Search for the cell housing the specified text and yield its [x, y] center coordinate. 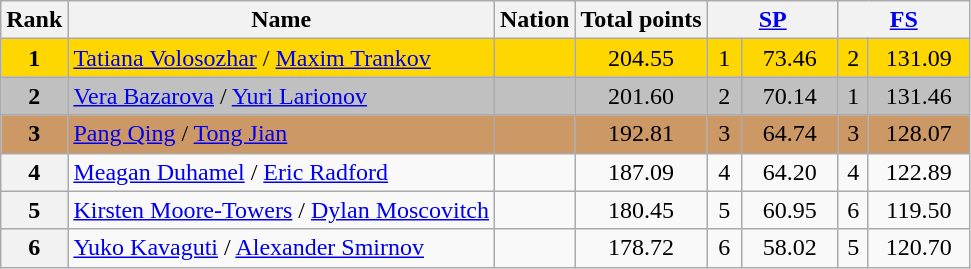
178.72 [641, 248]
Tatiana Volosozhar / Maxim Trankov [282, 58]
Meagan Duhamel / Eric Radford [282, 172]
187.09 [641, 172]
Total points [641, 20]
60.95 [790, 210]
SP [772, 20]
Vera Bazarova / Yuri Larionov [282, 96]
70.14 [790, 96]
201.60 [641, 96]
73.46 [790, 58]
FS [904, 20]
Nation [535, 20]
Name [282, 20]
64.74 [790, 134]
119.50 [918, 210]
Yuko Kavaguti / Alexander Smirnov [282, 248]
Rank [34, 20]
58.02 [790, 248]
64.20 [790, 172]
204.55 [641, 58]
122.89 [918, 172]
192.81 [641, 134]
131.46 [918, 96]
120.70 [918, 248]
131.09 [918, 58]
128.07 [918, 134]
Pang Qing / Tong Jian [282, 134]
180.45 [641, 210]
Kirsten Moore-Towers / Dylan Moscovitch [282, 210]
